Return [X, Y] of the center of cell containing provided text 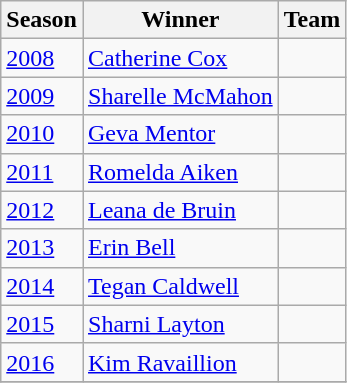
Team [312, 20]
Geva Mentor [180, 134]
Catherine Cox [180, 58]
2015 [42, 324]
Season [42, 20]
Kim Ravaillion [180, 362]
2016 [42, 362]
Romelda Aiken [180, 172]
2008 [42, 58]
2012 [42, 210]
Tegan Caldwell [180, 286]
Leana de Bruin [180, 210]
Sharni Layton [180, 324]
2009 [42, 96]
Sharelle McMahon [180, 96]
Erin Bell [180, 248]
Winner [180, 20]
2014 [42, 286]
2013 [42, 248]
2010 [42, 134]
2011 [42, 172]
